Pinpoint the cell where the given text exists, returning its [X, Y] midpoint coordinate. 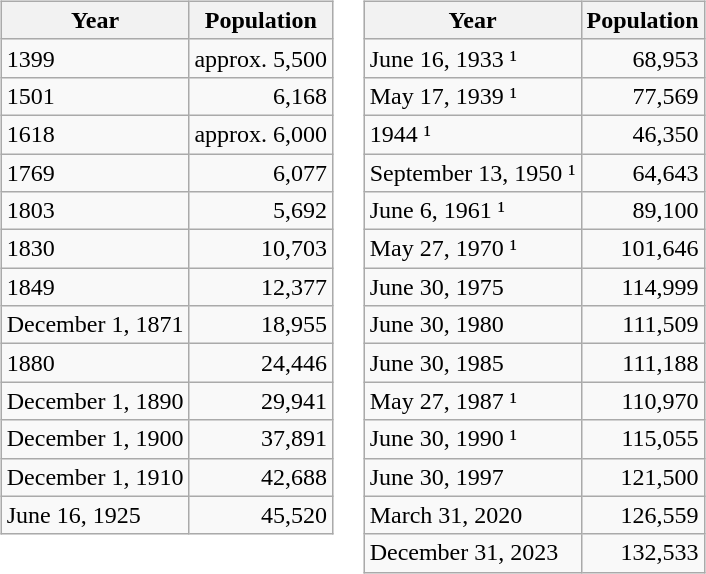
121,500 [642, 477]
June 16, 1925 [95, 515]
approx. 5,500 [261, 58]
December 1, 1871 [95, 325]
18,955 [261, 325]
June 6, 1961 ¹ [472, 211]
approx. 6,000 [261, 134]
June 30, 1980 [472, 325]
June 30, 1975 [472, 287]
1944 ¹ [472, 134]
May 27, 1987 ¹ [472, 401]
1830 [95, 249]
132,533 [642, 553]
1769 [95, 173]
126,559 [642, 515]
December 1, 1890 [95, 401]
March 31, 2020 [472, 515]
September 13, 1950 ¹ [472, 173]
May 27, 1970 ¹ [472, 249]
64,643 [642, 173]
1618 [95, 134]
114,999 [642, 287]
1880 [95, 363]
6,168 [261, 96]
68,953 [642, 58]
May 17, 1939 ¹ [472, 96]
111,188 [642, 363]
December 1, 1910 [95, 477]
12,377 [261, 287]
29,941 [261, 401]
1803 [95, 211]
42,688 [261, 477]
111,509 [642, 325]
24,446 [261, 363]
June 30, 1997 [472, 477]
5,692 [261, 211]
115,055 [642, 439]
46,350 [642, 134]
June 30, 1985 [472, 363]
77,569 [642, 96]
37,891 [261, 439]
110,970 [642, 401]
December 31, 2023 [472, 553]
10,703 [261, 249]
45,520 [261, 515]
89,100 [642, 211]
1849 [95, 287]
1399 [95, 58]
June 30, 1990 ¹ [472, 439]
1501 [95, 96]
101,646 [642, 249]
June 16, 1933 ¹ [472, 58]
6,077 [261, 173]
December 1, 1900 [95, 439]
